Return the (X, Y) coordinate for the center point of the cell that contains the specified text.  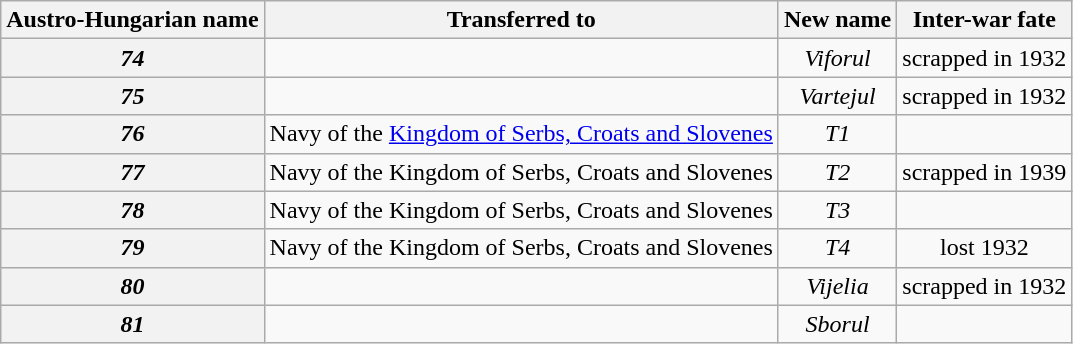
T3 (837, 210)
80 (132, 286)
lost 1932 (984, 248)
T1 (837, 134)
Austro-Hungarian name (132, 20)
81 (132, 324)
Transferred to (521, 20)
Vijelia (837, 286)
74 (132, 58)
75 (132, 96)
T2 (837, 172)
T4 (837, 248)
scrapped in 1939 (984, 172)
Vartejul (837, 96)
76 (132, 134)
New name (837, 20)
Sborul (837, 324)
77 (132, 172)
79 (132, 248)
Viforul (837, 58)
78 (132, 210)
Inter-war fate (984, 20)
